From the cell containing the given text, extract its center point as (X, Y) coordinate. 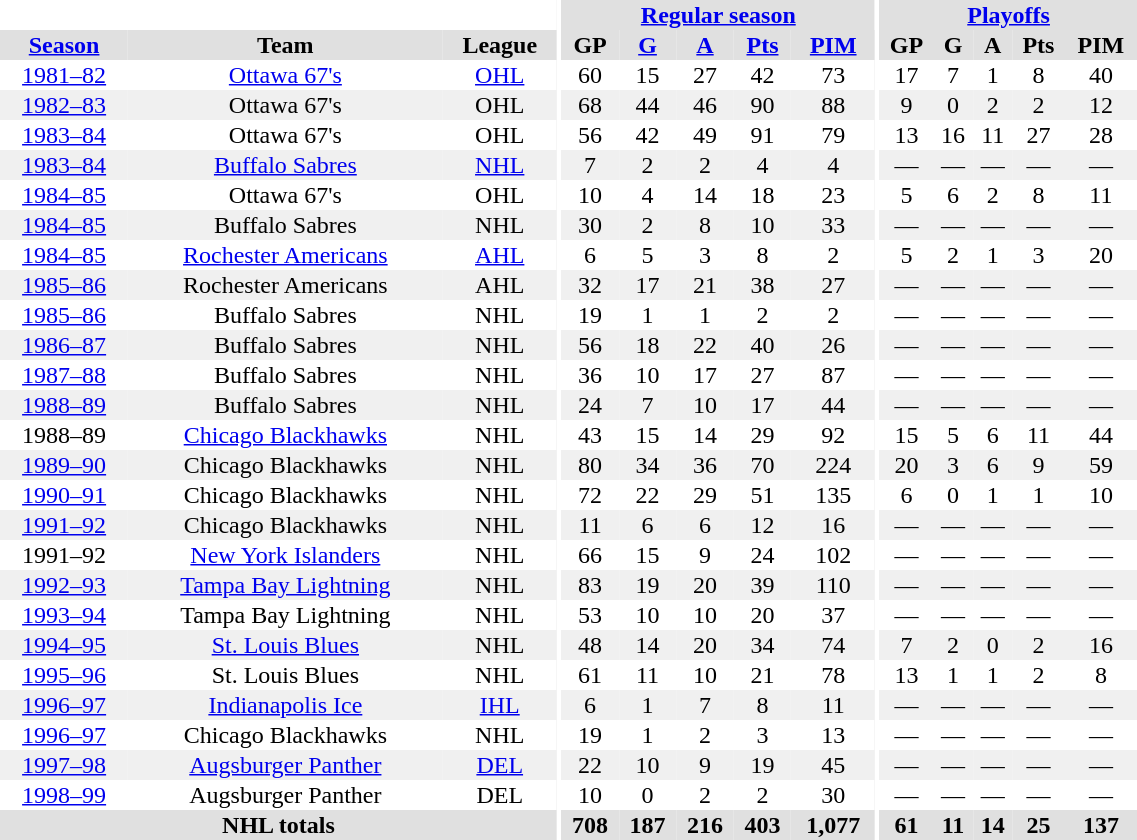
32 (590, 285)
1998–99 (64, 795)
23 (833, 195)
66 (590, 555)
708 (590, 825)
135 (833, 495)
80 (590, 465)
403 (762, 825)
60 (590, 75)
68 (590, 105)
102 (833, 555)
1989–90 (64, 465)
137 (1100, 825)
37 (833, 615)
53 (590, 615)
43 (590, 435)
Regular season (718, 15)
1992–93 (64, 585)
187 (648, 825)
League (499, 45)
Indianapolis Ice (285, 705)
87 (833, 375)
79 (833, 135)
78 (833, 675)
1986–87 (64, 345)
Season (64, 45)
39 (762, 585)
1994–95 (64, 645)
110 (833, 585)
1997–98 (64, 765)
216 (704, 825)
49 (704, 135)
91 (762, 135)
83 (590, 585)
51 (762, 495)
25 (1039, 825)
73 (833, 75)
72 (590, 495)
1995–96 (64, 675)
IHL (499, 705)
Team (285, 45)
45 (833, 765)
59 (1100, 465)
28 (1100, 135)
33 (833, 225)
224 (833, 465)
88 (833, 105)
26 (833, 345)
1,077 (833, 825)
70 (762, 465)
90 (762, 105)
1981–82 (64, 75)
74 (833, 645)
New York Islanders (285, 555)
38 (762, 285)
NHL totals (278, 825)
48 (590, 645)
1982–83 (64, 105)
92 (833, 435)
1987–88 (64, 375)
46 (704, 105)
1990–91 (64, 495)
1993–94 (64, 615)
